Provide the (X, Y) coordinate of the cell's center where the given text is located.  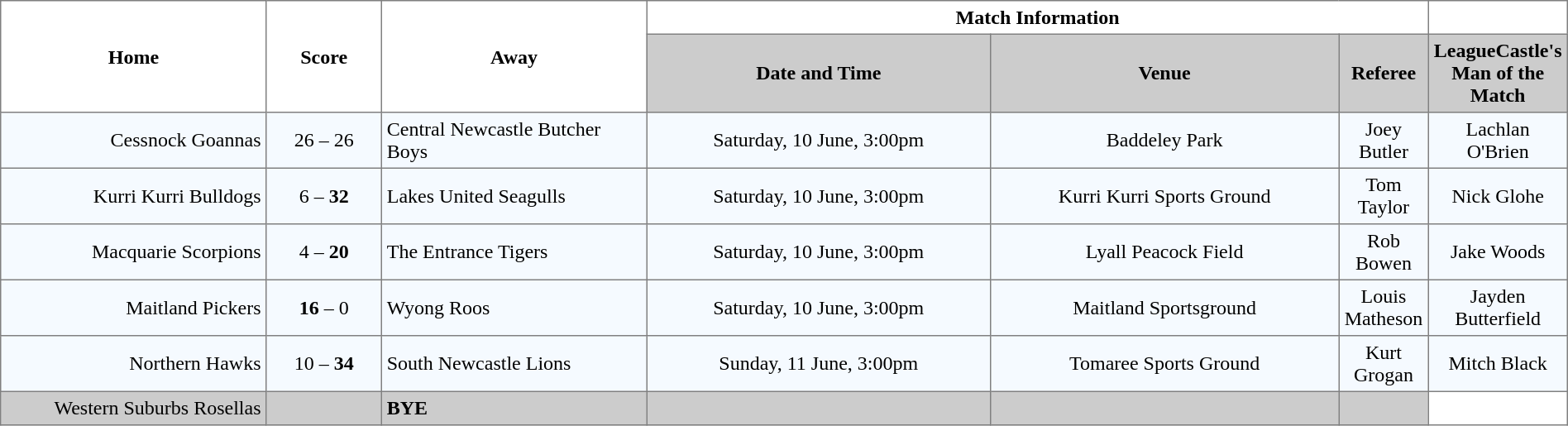
Rob Bowen (1384, 252)
Sunday, 11 June, 3:00pm (819, 364)
Macquarie Scorpions (134, 252)
Louis Matheson (1384, 308)
Jayden Butterfield (1498, 308)
Northern Hawks (134, 364)
Wyong Roos (514, 308)
Nick Glohe (1498, 196)
4 – 20 (324, 252)
Central Newcastle Butcher Boys (514, 141)
Lakes United Seagulls (514, 196)
Lyall Peacock Field (1164, 252)
Score (324, 56)
The Entrance Tigers (514, 252)
6 – 32 (324, 196)
26 – 26 (324, 141)
Home (134, 56)
Joey Butler (1384, 141)
Referee (1384, 73)
Lachlan O'Brien (1498, 141)
Maitland Sportsground (1164, 308)
Away (514, 56)
Mitch Black (1498, 364)
Jake Woods (1498, 252)
South Newcastle Lions (514, 364)
Tom Taylor (1384, 196)
Venue (1164, 73)
16 – 0 (324, 308)
Date and Time (819, 73)
Cessnock Goannas (134, 141)
Tomaree Sports Ground (1164, 364)
Maitland Pickers (134, 308)
10 – 34 (324, 364)
Kurt Grogan (1384, 364)
Match Information (1037, 17)
LeagueCastle's Man of the Match (1498, 73)
Kurri Kurri Bulldogs (134, 196)
BYE (514, 408)
Western Suburbs Rosellas (134, 408)
Baddeley Park (1164, 141)
Kurri Kurri Sports Ground (1164, 196)
